Extract the (x, y) coordinate from the center of the cell holding the provided text.  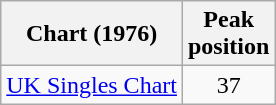
Chart (1976) (92, 34)
UK Singles Chart (92, 85)
37 (228, 85)
Peakposition (228, 34)
